Extract the [x, y] coordinate from the center of the cell holding the provided text.  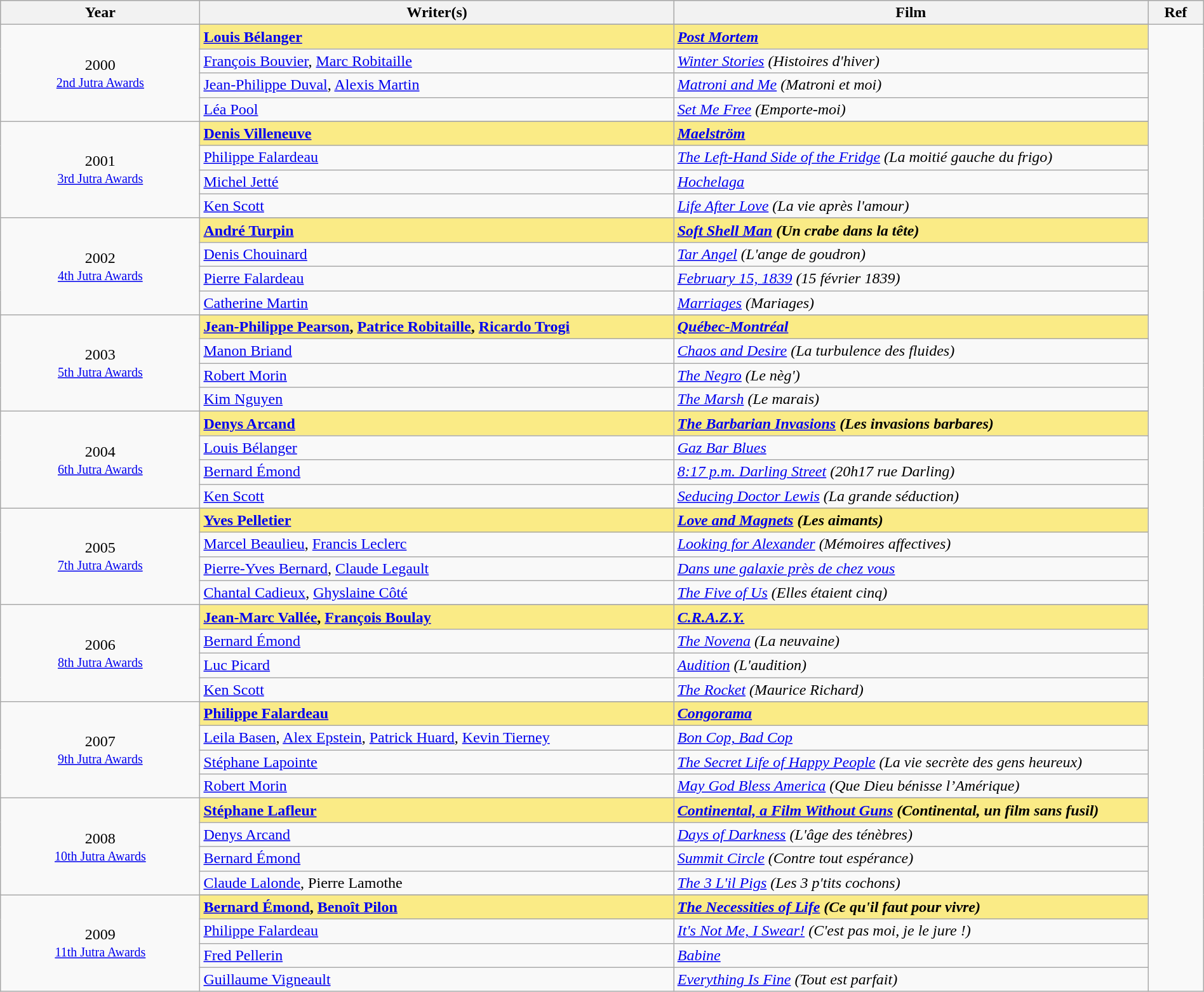
2004 6th Jutra Awards [100, 460]
2007 9th Jutra Awards [100, 750]
Bernard Émond, Benoît Pilon [437, 907]
2006 8th Jutra Awards [100, 653]
Ref [1176, 13]
Stéphane Lafleur [437, 810]
Guillaume Vigneault [437, 979]
Maelström [911, 133]
Luc Picard [437, 665]
Life After Love (La vie après l'amour) [911, 206]
Stéphane Lapointe [437, 762]
Gaz Bar Blues [911, 448]
Denis Chouinard [437, 254]
Fred Pellerin [437, 955]
Love and Magnets (Les aimants) [911, 520]
The Secret Life of Happy People (La vie secrète des gens heureux) [911, 762]
Continental, a Film Without Guns (Continental, un film sans fusil) [911, 810]
The Left-Hand Side of the Fridge (La moitié gauche du frigo) [911, 158]
The Negro (Le nèg') [911, 375]
Manon Briand [437, 351]
The Five of Us (Elles étaient cinq) [911, 593]
Chantal Cadieux, Ghyslaine Côté [437, 593]
Matroni and Me (Matroni et moi) [911, 85]
Winter Stories (Histoires d'hiver) [911, 61]
2000 2nd Jutra Awards [100, 73]
Film [911, 13]
The Rocket (Maurice Richard) [911, 689]
Babine [911, 955]
Yves Pelletier [437, 520]
Audition (L'audition) [911, 665]
2005 7th Jutra Awards [100, 556]
May God Bless America (Que Dieu bénisse l’Amérique) [911, 786]
Soft Shell Man (Un crabe dans la tête) [911, 230]
It's Not Me, I Swear! (C'est pas moi, je le jure !) [911, 931]
Jean-Philippe Duval, Alexis Martin [437, 85]
2008 10th Jutra Awards [100, 847]
Marcel Beaulieu, Francis Leclerc [437, 544]
The Barbarian Invasions (Les invasions barbares) [911, 424]
Denis Villeneuve [437, 133]
Tar Angel (L'ange de goudron) [911, 254]
Québec-Montréal [911, 327]
The Marsh (Le marais) [911, 399]
Hochelaga [911, 182]
Days of Darkness (L'âge des ténèbres) [911, 834]
2001 3rd Jutra Awards [100, 170]
Chaos and Desire (La turbulence des fluides) [911, 351]
Looking for Alexander (Mémoires affectives) [911, 544]
Jean-Philippe Pearson, Patrice Robitaille, Ricardo Trogi [437, 327]
Jean-Marc Vallée, François Boulay [437, 617]
Bon Cop, Bad Cop [911, 738]
2002 4th Jutra Awards [100, 266]
Pierre-Yves Bernard, Claude Legault [437, 568]
Marriages (Mariages) [911, 303]
Set Me Free (Emporte-moi) [911, 109]
François Bouvier, Marc Robitaille [437, 61]
Post Mortem [911, 37]
The 3 L'il Pigs (Les 3 p'tits cochons) [911, 883]
8:17 p.m. Darling Street (20h17 rue Darling) [911, 472]
C.R.A.Z.Y. [911, 617]
2009 11th Jutra Awards [100, 943]
Michel Jetté [437, 182]
Writer(s) [437, 13]
Kim Nguyen [437, 399]
Dans une galaxie près de chez vous [911, 568]
Leila Basen, Alex Epstein, Patrick Huard, Kevin Tierney [437, 738]
Catherine Martin [437, 303]
2003 5th Jutra Awards [100, 363]
Pierre Falardeau [437, 278]
Claude Lalonde, Pierre Lamothe [437, 883]
Léa Pool [437, 109]
Year [100, 13]
Seducing Doctor Lewis (La grande séduction) [911, 496]
The Necessities of Life (Ce qu'il faut pour vivre) [911, 907]
André Turpin [437, 230]
The Novena (La neuvaine) [911, 641]
Summit Circle (Contre tout espérance) [911, 859]
February 15, 1839 (15 février 1839) [911, 278]
Congorama [911, 714]
Everything Is Fine (Tout est parfait) [911, 979]
